For the text-containing cell, return its midpoint in (X, Y) coordinate format. 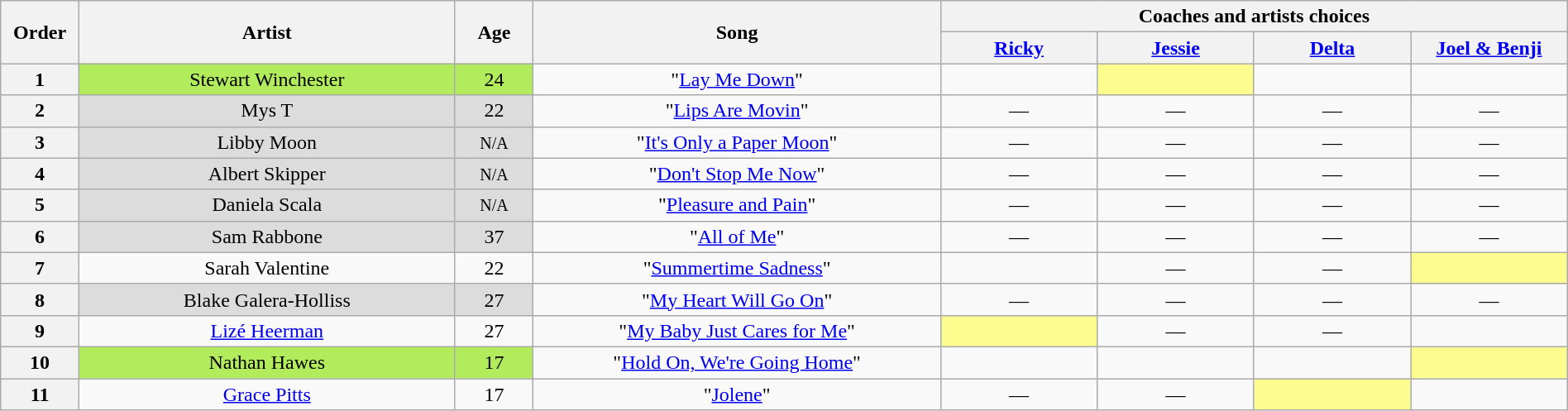
"It's Only a Paper Moon" (738, 142)
"Hold On, We're Going Home" (738, 362)
Sam Rabbone (266, 237)
"Summertime Sadness" (738, 268)
"Lips Are Movin" (738, 111)
"All of Me" (738, 237)
9 (40, 331)
"Lay Me Down" (738, 79)
Libby Moon (266, 142)
6 (40, 237)
"Jolene" (738, 394)
24 (495, 79)
1 (40, 79)
10 (40, 362)
Mys T (266, 111)
"Don't Stop Me Now" (738, 174)
4 (40, 174)
Jessie (1176, 48)
Lizé Heerman (266, 331)
7 (40, 268)
Albert Skipper (266, 174)
Ricky (1019, 48)
Daniela Scala (266, 205)
Joel & Benji (1489, 48)
Grace Pitts (266, 394)
37 (495, 237)
"My Heart Will Go On" (738, 299)
Blake Galera-Holliss (266, 299)
Sarah Valentine (266, 268)
Coaches and artists choices (1254, 17)
5 (40, 205)
2 (40, 111)
Song (738, 32)
Stewart Winchester (266, 79)
3 (40, 142)
Age (495, 32)
11 (40, 394)
Order (40, 32)
Nathan Hawes (266, 362)
8 (40, 299)
"My Baby Just Cares for Me" (738, 331)
Delta (1331, 48)
"Pleasure and Pain" (738, 205)
Artist (266, 32)
